Detect which cell encompasses the target text, then output its [x, y] center coordinate. 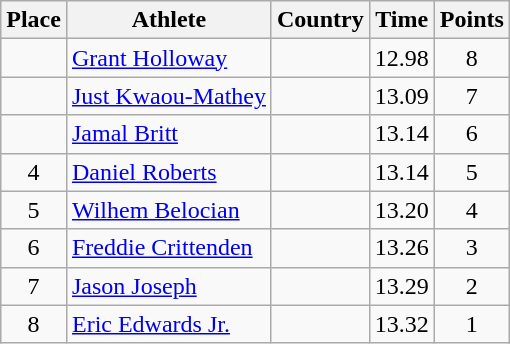
Just Kwaou-Mathey [168, 96]
Daniel Roberts [168, 172]
Jamal Britt [168, 134]
Place [34, 20]
Wilhem Belocian [168, 210]
13.26 [402, 248]
13.20 [402, 210]
13.29 [402, 286]
Eric Edwards Jr. [168, 324]
3 [472, 248]
Time [402, 20]
1 [472, 324]
Freddie Crittenden [168, 248]
Athlete [168, 20]
2 [472, 286]
Points [472, 20]
Grant Holloway [168, 58]
Country [320, 20]
13.09 [402, 96]
13.32 [402, 324]
Jason Joseph [168, 286]
12.98 [402, 58]
